Detect which cell encompasses the target text, then output its [x, y] center coordinate. 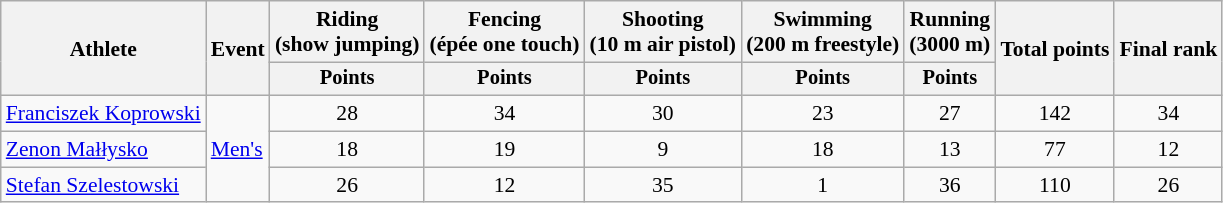
77 [1054, 150]
1 [822, 185]
Fencing(épée one touch) [504, 32]
Stefan Szelestowski [104, 185]
19 [504, 150]
142 [1054, 114]
35 [662, 185]
Franciszek Koprowski [104, 114]
Event [238, 48]
Running(3000 m) [950, 32]
30 [662, 114]
Final rank [1168, 48]
Athlete [104, 48]
Shooting(10 m air pistol) [662, 32]
36 [950, 185]
27 [950, 114]
Total points [1054, 48]
Zenon Małłysko [104, 150]
Swimming(200 m freestyle) [822, 32]
28 [348, 114]
Men's [238, 150]
23 [822, 114]
13 [950, 150]
9 [662, 150]
Riding(show jumping) [348, 32]
110 [1054, 185]
